Pinpoint the cell where the given text exists, returning its (X, Y) midpoint coordinate. 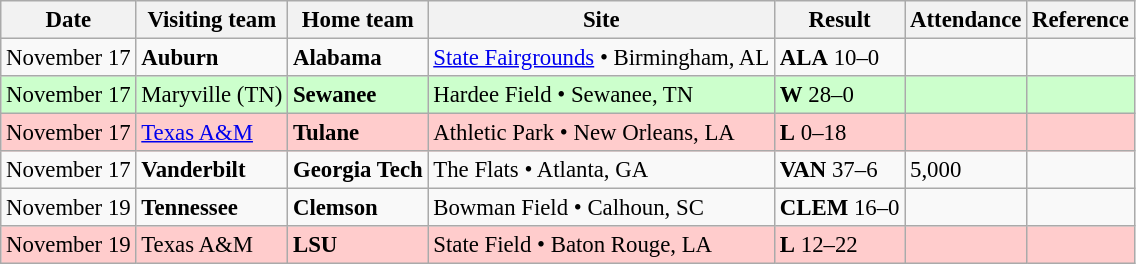
State Field • Baton Rouge, LA (602, 245)
Home team (358, 20)
Reference (1081, 20)
CLEM 16–0 (840, 208)
LSU (358, 245)
Result (840, 20)
L 12–22 (840, 245)
The Flats • Atlanta, GA (602, 170)
Tulane (358, 133)
Maryville (TN) (212, 95)
Attendance (966, 20)
Hardee Field • Sewanee, TN (602, 95)
Alabama (358, 58)
W 28–0 (840, 95)
State Fairgrounds • Birmingham, AL (602, 58)
Vanderbilt (212, 170)
Auburn (212, 58)
ALA 10–0 (840, 58)
5,000 (966, 170)
Site (602, 20)
VAN 37–6 (840, 170)
Georgia Tech (358, 170)
Bowman Field • Calhoun, SC (602, 208)
Athletic Park • New Orleans, LA (602, 133)
Sewanee (358, 95)
Date (68, 20)
Visiting team (212, 20)
L 0–18 (840, 133)
Clemson (358, 208)
Tennessee (212, 208)
